Identify which cell holds the provided text, then report its (x, y) central coordinate. 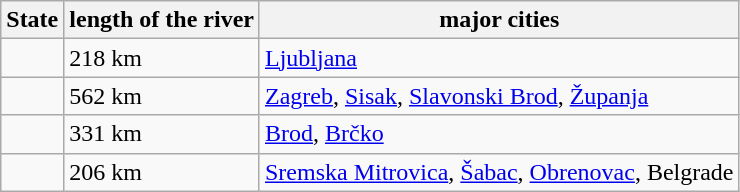
206 km (162, 172)
Zagreb, Sisak, Slavonski Brod, Županja (499, 96)
331 km (162, 134)
length of the river (162, 20)
218 km (162, 58)
Ljubljana (499, 58)
State (32, 20)
562 km (162, 96)
Brod, Brčko (499, 134)
major cities (499, 20)
Sremska Mitrovica, Šabac, Obrenovac, Belgrade (499, 172)
